Scan for the cell matching the given text and deliver its (x, y) coordinate at center. 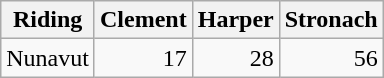
Nunavut (48, 58)
Stronach (331, 20)
Riding (48, 20)
Harper (236, 20)
28 (236, 58)
56 (331, 58)
Clement (143, 20)
17 (143, 58)
